Return (x, y) of the center of cell containing provided text 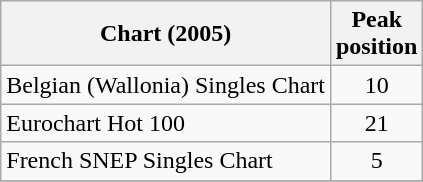
Chart (2005) (166, 34)
French SNEP Singles Chart (166, 161)
5 (376, 161)
Belgian (Wallonia) Singles Chart (166, 85)
10 (376, 85)
Peakposition (376, 34)
Eurochart Hot 100 (166, 123)
21 (376, 123)
